Output the [X, Y] coordinate of the center of the cell containing the given text.  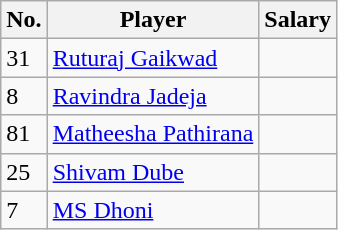
No. [24, 20]
MS Dhoni [153, 210]
Salary [298, 20]
8 [24, 96]
31 [24, 58]
7 [24, 210]
Shivam Dube [153, 172]
Matheesha Pathirana [153, 134]
81 [24, 134]
Ruturaj Gaikwad [153, 58]
Player [153, 20]
Ravindra Jadeja [153, 96]
25 [24, 172]
